For the text-containing cell, return its midpoint in [x, y] coordinate format. 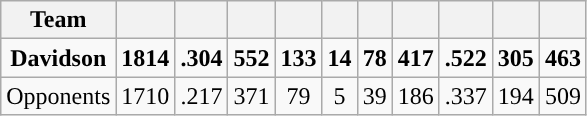
552 [252, 58]
.337 [466, 96]
39 [374, 96]
Davidson [58, 58]
1814 [146, 58]
133 [298, 58]
78 [374, 58]
1710 [146, 96]
Team [58, 20]
5 [340, 96]
186 [416, 96]
463 [562, 58]
305 [516, 58]
371 [252, 96]
.522 [466, 58]
14 [340, 58]
509 [562, 96]
.304 [202, 58]
194 [516, 96]
.217 [202, 96]
Opponents [58, 96]
417 [416, 58]
79 [298, 96]
